Provide the (X, Y) coordinate of the cell's center where the given text is located.  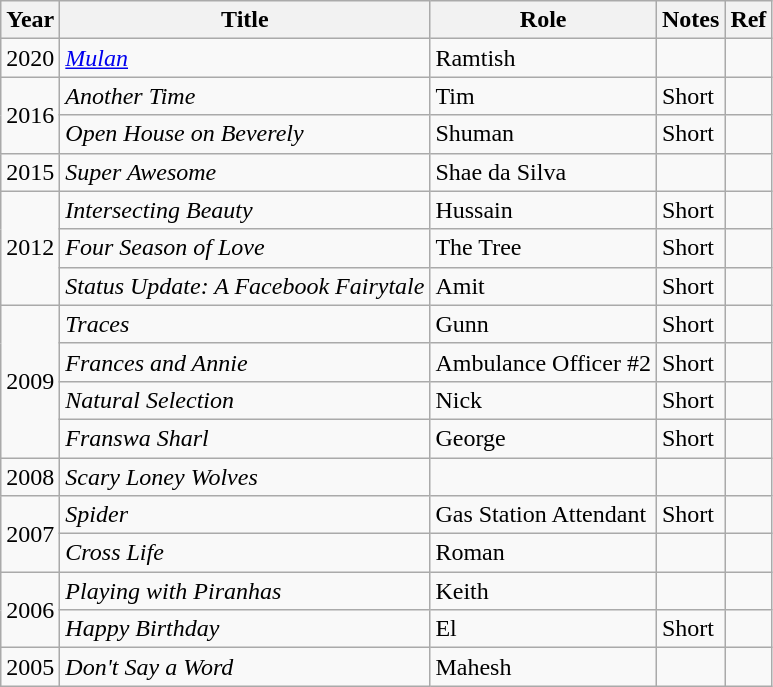
Tim (544, 96)
2015 (30, 172)
Super Awesome (245, 172)
Gas Station Attendant (544, 515)
2006 (30, 610)
Frances and Annie (245, 362)
Spider (245, 515)
2008 (30, 477)
2007 (30, 534)
Roman (544, 553)
2005 (30, 667)
Year (30, 20)
Mahesh (544, 667)
Don't Say a Word (245, 667)
2020 (30, 58)
The Tree (544, 248)
Happy Birthday (245, 629)
Nick (544, 400)
Intersecting Beauty (245, 210)
Ramtish (544, 58)
George (544, 438)
Notes (690, 20)
Four Season of Love (245, 248)
2016 (30, 115)
Mulan (245, 58)
Amit (544, 286)
Keith (544, 591)
Ref (748, 20)
Shuman (544, 134)
Hussain (544, 210)
Open House on Beverely (245, 134)
Franswa Sharl (245, 438)
Ambulance Officer #2 (544, 362)
Title (245, 20)
Playing with Piranhas (245, 591)
Role (544, 20)
Gunn (544, 324)
Traces (245, 324)
Cross Life (245, 553)
Status Update: A Facebook Fairytale (245, 286)
El (544, 629)
Natural Selection (245, 400)
Scary Loney Wolves (245, 477)
2009 (30, 381)
Another Time (245, 96)
2012 (30, 248)
Shae da Silva (544, 172)
